Pinpoint the cell where the given text exists, returning its [x, y] midpoint coordinate. 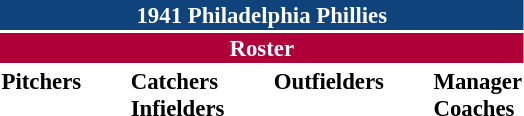
1941 Philadelphia Phillies [262, 15]
Roster [262, 48]
